Find where the given text appears and provide that cell's center as (X, Y) coordinate. 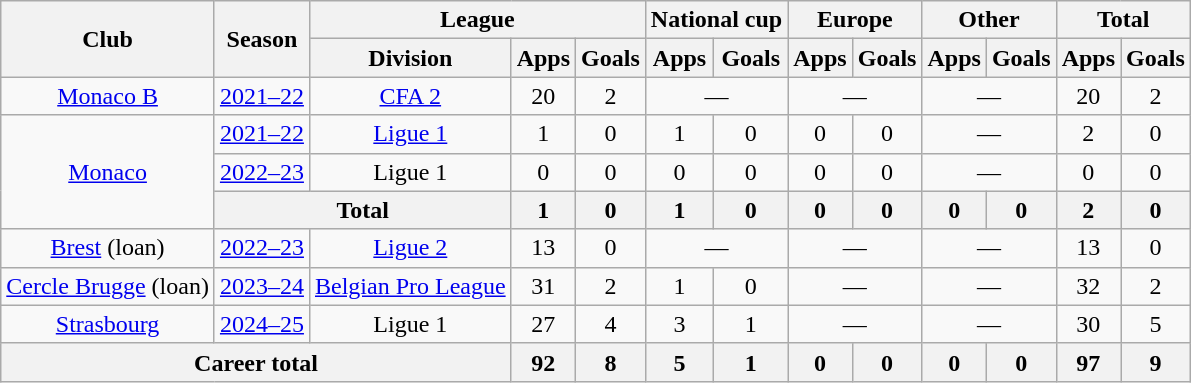
Strasbourg (108, 324)
92 (543, 362)
30 (1088, 324)
Division (410, 58)
2024–25 (262, 324)
32 (1088, 286)
Brest (loan) (108, 248)
3 (679, 324)
Monaco (108, 172)
2023–24 (262, 286)
Other (989, 20)
Club (108, 39)
4 (611, 324)
Season (262, 39)
Cercle Brugge (loan) (108, 286)
31 (543, 286)
9 (1156, 362)
Europe (855, 20)
27 (543, 324)
CFA 2 (410, 96)
Belgian Pro League (410, 286)
League (477, 20)
97 (1088, 362)
8 (611, 362)
National cup (716, 20)
Monaco B (108, 96)
Ligue 2 (410, 248)
Career total (256, 362)
